Return [x, y] of the center of cell containing provided text 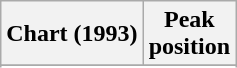
Peakposition [189, 34]
Chart (1993) [72, 34]
